Search for the cell housing the specified text and yield its (x, y) center coordinate. 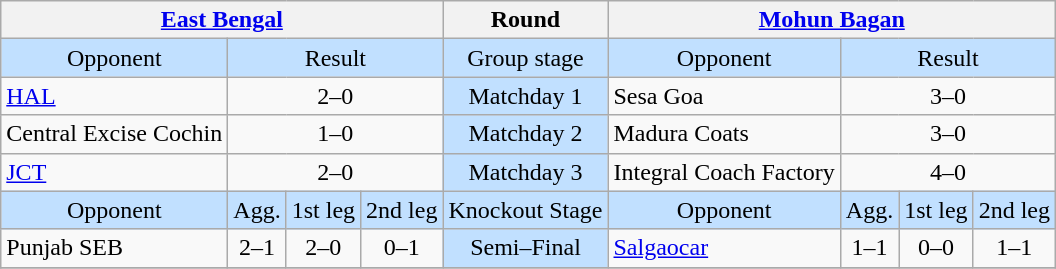
0–0 (936, 248)
Salgaocar (724, 248)
Matchday 1 (526, 96)
JCT (114, 172)
Central Excise Cochin (114, 134)
HAL (114, 96)
Integral Coach Factory (724, 172)
Mohun Bagan (832, 20)
Madura Coats (724, 134)
East Bengal (222, 20)
Sesa Goa (724, 96)
Matchday 2 (526, 134)
Semi–Final (526, 248)
2–1 (257, 248)
4–0 (948, 172)
Group stage (526, 58)
Round (526, 20)
Knockout Stage (526, 210)
Matchday 3 (526, 172)
0–1 (402, 248)
1–0 (336, 134)
Punjab SEB (114, 248)
